Determine the (x, y) coordinate at the center of the cell enclosing the given text.  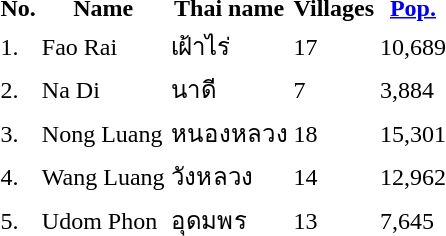
เฝ้าไร่ (229, 46)
Fao Rai (103, 46)
วังหลวง (229, 176)
14 (334, 176)
นาดี (229, 90)
หนองหลวง (229, 133)
17 (334, 46)
7 (334, 90)
Wang Luang (103, 176)
Na Di (103, 90)
Nong Luang (103, 133)
18 (334, 133)
